Find where the given text appears and provide that cell's center as [x, y] coordinate. 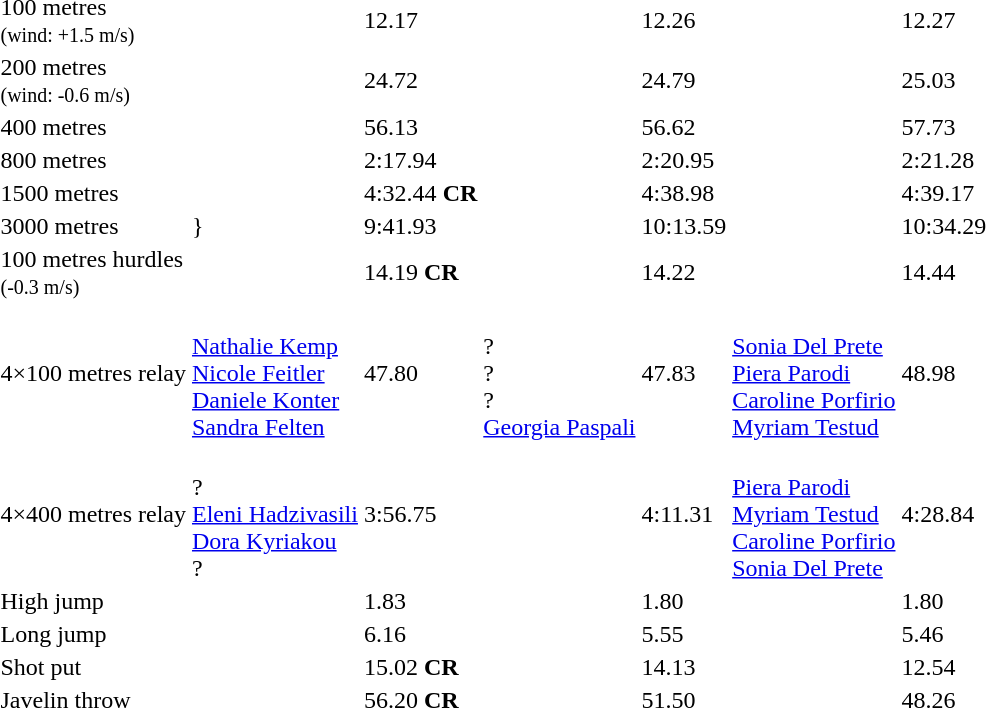
6.16 [420, 634]
47.80 [420, 373]
4:11.31 [684, 514]
10:13.59 [684, 226]
47.83 [684, 373]
1.80 [684, 601]
4:32.44 CR [420, 193]
56.13 [420, 127]
56.62 [684, 127]
14.22 [684, 272]
Sonia Del PretePiera ParodiCaroline PorfirioMyriam Testud [814, 373]
15.02 CR [420, 667]
???Georgia Paspali [560, 373]
Nathalie KempNicole FeitlerDaniele KonterSandra Felten [274, 373]
2:17.94 [420, 160]
14.13 [684, 667]
?Eleni HadzivasiliDora Kyriakou? [274, 514]
1.83 [420, 601]
14.19 CR [420, 272]
24.72 [420, 80]
4:38.98 [684, 193]
Piera ParodiMyriam TestudCaroline PorfirioSonia Del Prete [814, 514]
24.79 [684, 80]
} [274, 226]
3:56.75 [420, 514]
2:20.95 [684, 160]
5.55 [684, 634]
9:41.93 [420, 226]
